Search for the cell housing the specified text and yield its [X, Y] center coordinate. 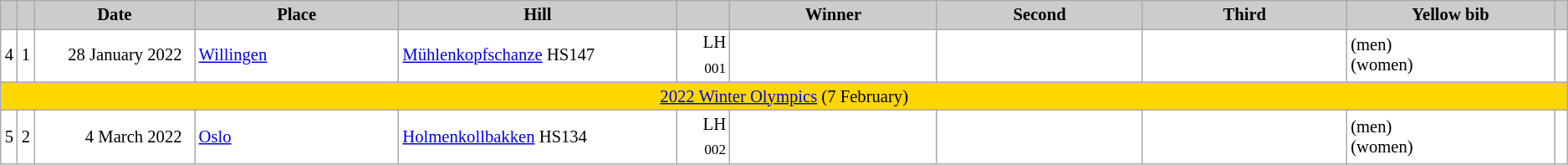
Third [1244, 14]
28 January 2022 [115, 55]
Place [297, 14]
Oslo [297, 136]
2022 Winter Olympics (7 February) [784, 96]
Winner [833, 14]
4 March 2022 [115, 136]
Hill [537, 14]
Willingen [297, 55]
Mühlenkopfschanze HS147 [537, 55]
Holmenkollbakken HS134 [537, 136]
LH 001 [703, 55]
1 [26, 55]
Second [1039, 14]
Date [115, 14]
Yellow bib [1450, 14]
LH 002 [703, 136]
5 [9, 136]
4 [9, 55]
2 [26, 136]
